Determine the (X, Y) coordinate at the center of the cell enclosing the given text.  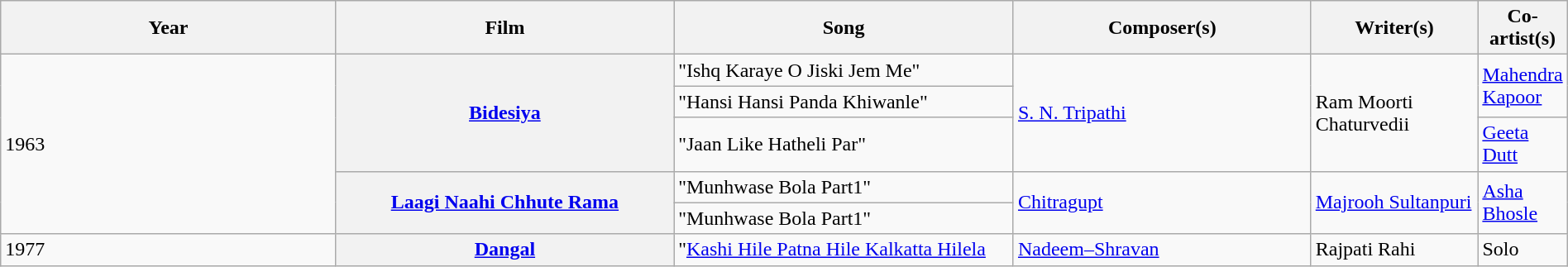
1977 (169, 250)
Chitragupt (1162, 203)
Writer(s) (1394, 28)
Majrooh Sultanpuri (1394, 203)
Mahendra Kapoor (1523, 86)
Solo (1523, 250)
S. N. Tripathi (1162, 112)
Ram Moorti Chaturvedii (1394, 112)
Song (844, 28)
Film (504, 28)
"Jaan Like Hatheli Par" (844, 144)
Co-artist(s) (1523, 28)
Asha Bhosle (1523, 203)
1963 (169, 144)
Bidesiya (504, 112)
Year (169, 28)
"Hansi Hansi Panda Khiwanle" (844, 102)
"Kashi Hile Patna Hile Kalkatta Hilela (844, 250)
Composer(s) (1162, 28)
Geeta Dutt (1523, 144)
Dangal (504, 250)
"Ishq Karaye O Jiski Jem Me" (844, 70)
Nadeem–Shravan (1162, 250)
Rajpati Rahi (1394, 250)
Laagi Naahi Chhute Rama (504, 203)
